Return the (X, Y) coordinate for the center point of the cell that contains the specified text.  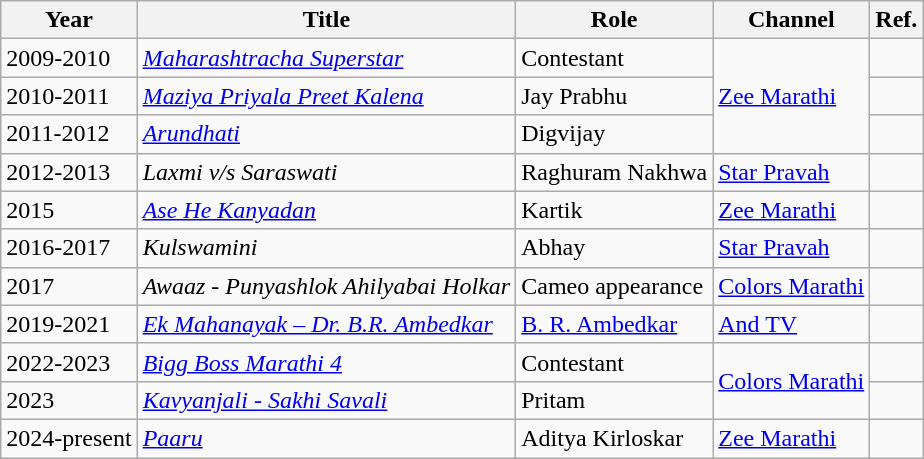
Maziya Priyala Preet Kalena (326, 96)
And TV (792, 324)
2012-2013 (69, 172)
2023 (69, 400)
Maharashtracha Superstar (326, 58)
2022-2023 (69, 362)
2016-2017 (69, 248)
Raghuram Nakhwa (614, 172)
Aditya Kirloskar (614, 438)
Cameo appearance (614, 286)
Channel (792, 20)
2010-2011 (69, 96)
2015 (69, 210)
Role (614, 20)
Bigg Boss Marathi 4 (326, 362)
Kulswamini (326, 248)
Kavyanjali - Sakhi Savali (326, 400)
2009-2010 (69, 58)
Paaru (326, 438)
2017 (69, 286)
Kartik (614, 210)
Year (69, 20)
Ase He Kanyadan (326, 210)
Abhay (614, 248)
Laxmi v/s Saraswati (326, 172)
Ref. (896, 20)
Title (326, 20)
Pritam (614, 400)
Jay Prabhu (614, 96)
2024-present (69, 438)
Arundhati (326, 134)
Ek Mahanayak – Dr. B.R. Ambedkar (326, 324)
Awaaz - Punyashlok Ahilyabai Holkar (326, 286)
2019-2021 (69, 324)
Digvijay (614, 134)
2011-2012 (69, 134)
B. R. Ambedkar (614, 324)
